From the cell containing the given text, extract its center point as [X, Y] coordinate. 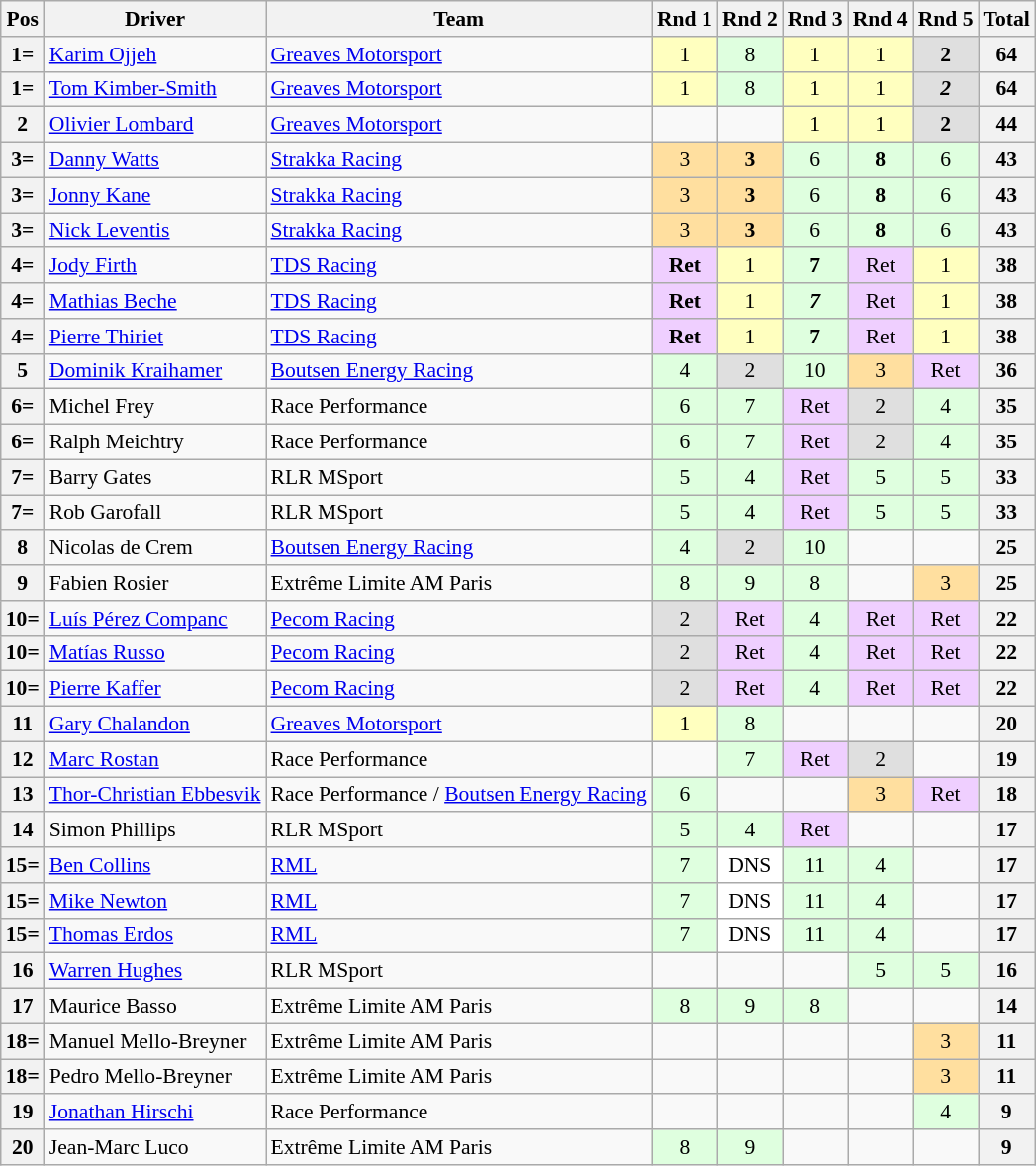
Barry Gates [155, 477]
Jonny Kane [155, 195]
Manuel Mello-Breyner [155, 1041]
Olivier Lombard [155, 125]
Total [1007, 19]
Simon Phillips [155, 830]
Tom Kimber-Smith [155, 89]
Nick Leventis [155, 231]
Luís Pérez Companc [155, 619]
Karim Ojjeh [155, 54]
Dominik Kraihamer [155, 371]
36 [1007, 371]
Team [458, 19]
Jonathan Hirschi [155, 1113]
Maurice Basso [155, 1007]
Fabien Rosier [155, 583]
Rnd 1 [685, 19]
Mike Newton [155, 901]
Race Performance / Boutsen Energy Racing [458, 795]
Pedro Mello-Breyner [155, 1077]
Pos [23, 19]
Marc Rostan [155, 759]
Gary Chalandon [155, 725]
Jean-Marc Luco [155, 1147]
13 [23, 795]
Nicolas de Crem [155, 548]
Ralph Meichtry [155, 442]
Pierre Kaffer [155, 689]
Mathias Beche [155, 301]
Jody Firth [155, 266]
18 [1007, 795]
Rnd 2 [750, 19]
Warren Hughes [155, 971]
Thor-Christian Ebbesvik [155, 795]
Rnd 3 [815, 19]
Pierre Thiriet [155, 337]
Michel Frey [155, 407]
Ben Collins [155, 865]
Danny Watts [155, 160]
Driver [155, 19]
Rnd 5 [946, 19]
Thomas Erdos [155, 935]
44 [1007, 125]
Rnd 4 [881, 19]
Rob Garofall [155, 513]
12 [23, 759]
Matías Russo [155, 653]
